Extract the [x, y] coordinate from the center of the cell holding the provided text.  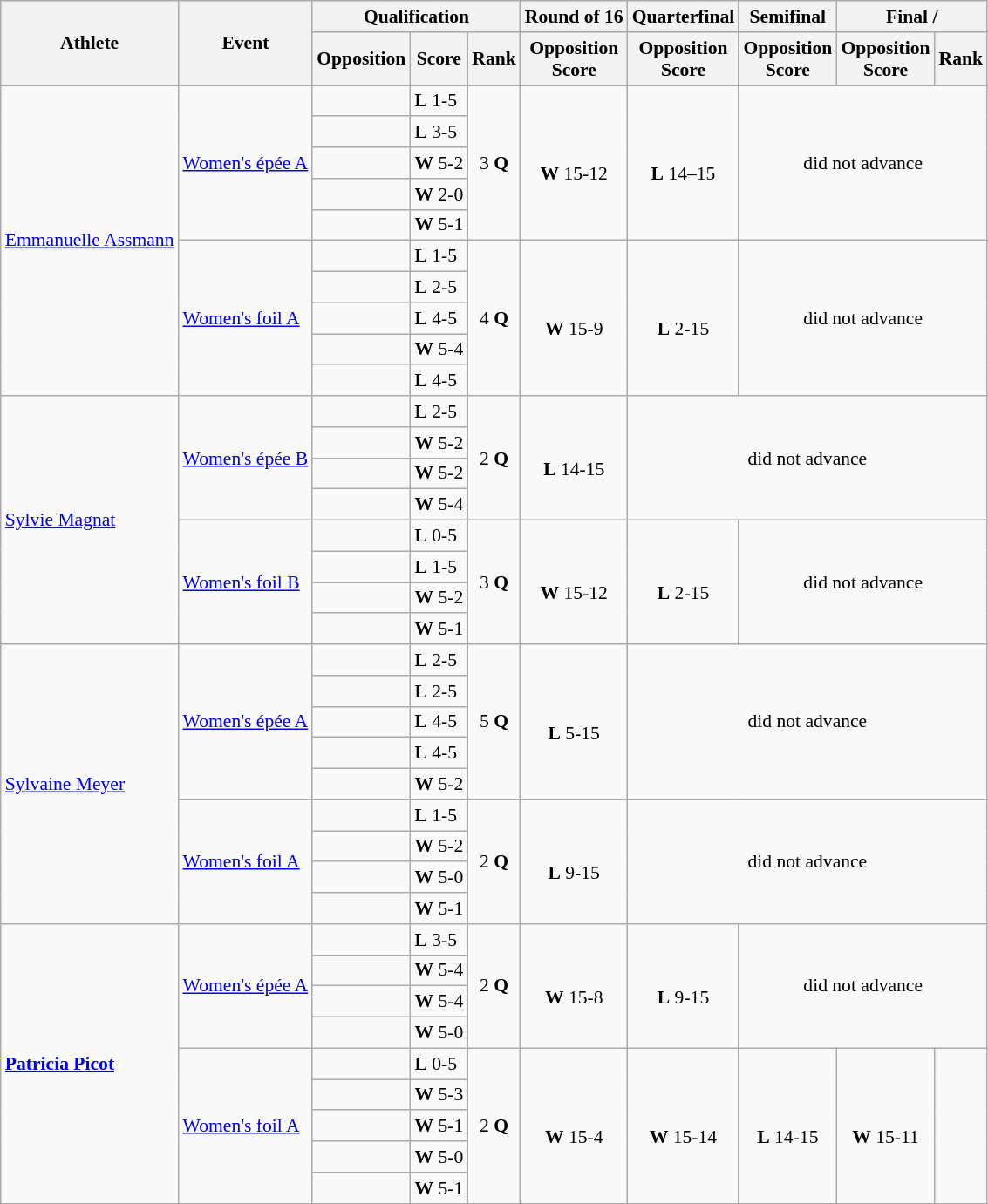
W 5-3 [439, 1095]
Athlete [90, 44]
Women's épée B [246, 458]
W 2-0 [439, 194]
Emmanuelle Assmann [90, 241]
Quarterfinal [684, 17]
Score [439, 59]
Sylvie Magnat [90, 520]
W 15-8 [574, 986]
W 15-9 [574, 318]
Patricia Picot [90, 1064]
Final / [912, 17]
Semifinal [787, 17]
Opposition [361, 59]
W 15-4 [574, 1126]
W 15-14 [684, 1126]
Qualification [417, 17]
5 Q [494, 722]
Event [246, 44]
Women's foil B [246, 582]
W 15-11 [885, 1126]
Sylvaine Meyer [90, 785]
Round of 16 [574, 17]
4 Q [494, 318]
L 5-15 [574, 722]
L 14–15 [684, 163]
